Search for the cell housing the specified text and yield its (X, Y) center coordinate. 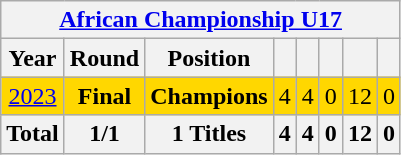
African Championship U17 (201, 20)
Year (33, 58)
Final (104, 96)
Total (33, 134)
Position (209, 58)
1/1 (104, 134)
Round (104, 58)
Champions (209, 96)
1 Titles (209, 134)
2023 (33, 96)
